Search for the cell housing the specified text and yield its (X, Y) center coordinate. 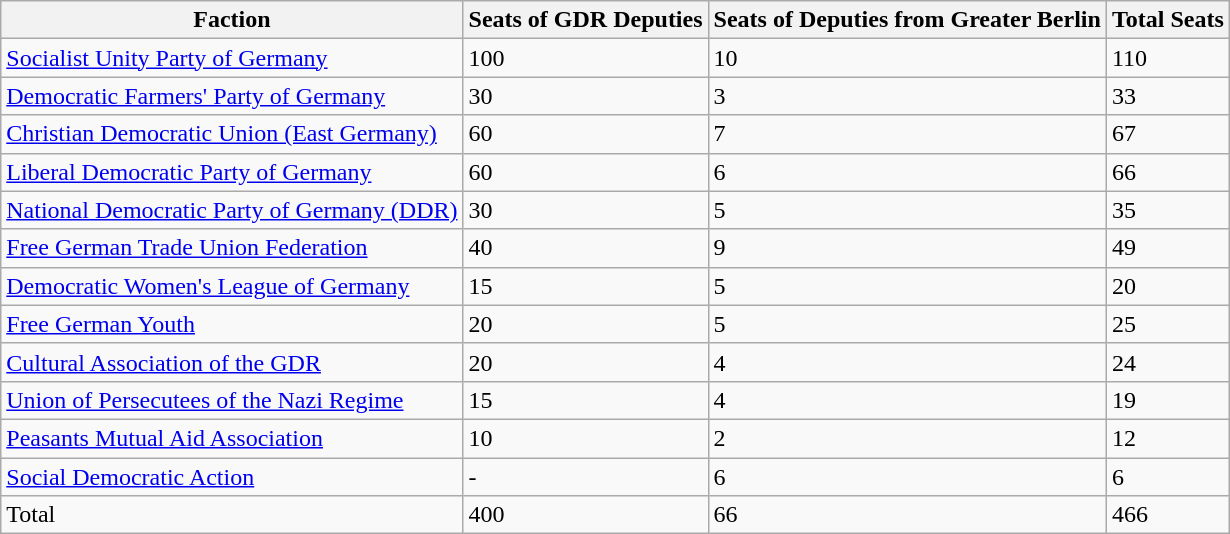
Faction (232, 20)
Seats of GDR Deputies (586, 20)
2 (907, 438)
25 (1168, 324)
35 (1168, 210)
Cultural Association of the GDR (232, 362)
- (586, 477)
Democratic Women's League of Germany (232, 286)
Social Democratic Action (232, 477)
Free German Youth (232, 324)
3 (907, 96)
Union of Persecutees of the Nazi Regime (232, 400)
Total Seats (1168, 20)
12 (1168, 438)
National Democratic Party of Germany (DDR) (232, 210)
9 (907, 248)
40 (586, 248)
Christian Democratic Union (East Germany) (232, 134)
466 (1168, 515)
49 (1168, 248)
110 (1168, 58)
7 (907, 134)
67 (1168, 134)
24 (1168, 362)
100 (586, 58)
Free German Trade Union Federation (232, 248)
Total (232, 515)
Socialist Unity Party of Germany (232, 58)
33 (1168, 96)
19 (1168, 400)
Seats of Deputies from Greater Berlin (907, 20)
Democratic Farmers' Party of Germany (232, 96)
400 (586, 515)
Peasants Mutual Aid Association (232, 438)
Liberal Democratic Party of Germany (232, 172)
